Search for the cell housing the specified text and yield its (X, Y) center coordinate. 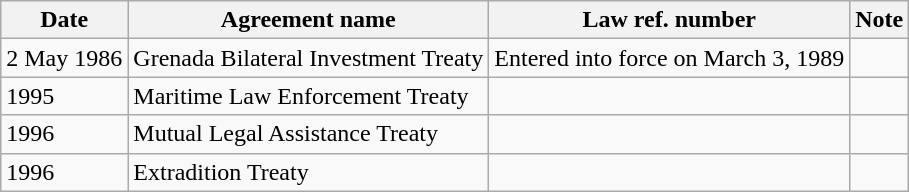
Extradition Treaty (308, 172)
Maritime Law Enforcement Treaty (308, 96)
1995 (64, 96)
Law ref. number (670, 20)
Mutual Legal Assistance Treaty (308, 134)
Grenada Bilateral Investment Treaty (308, 58)
Agreement name (308, 20)
Note (880, 20)
2 May 1986 (64, 58)
Date (64, 20)
Entered into force on March 3, 1989 (670, 58)
